Capture the cell that displays the provided text and extract its (x, y) central coordinate. 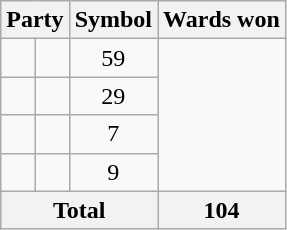
104 (222, 210)
Wards won (222, 20)
Total (80, 210)
59 (113, 58)
Symbol (113, 20)
Party (35, 20)
7 (113, 134)
29 (113, 96)
9 (113, 172)
